Determine the (X, Y) coordinate at the center of the cell enclosing the given text.  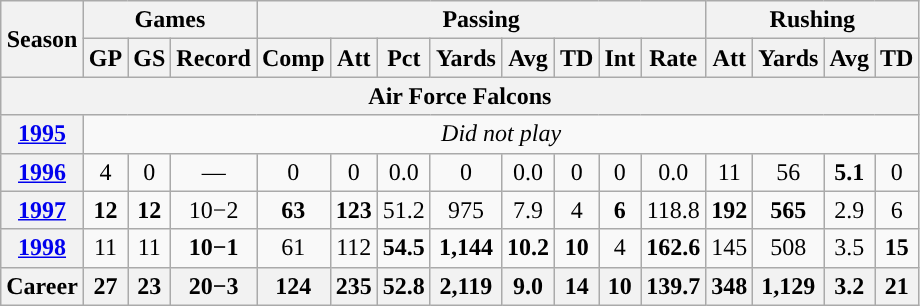
162.6 (674, 248)
Int (620, 58)
51.2 (404, 210)
Air Force Falcons (460, 96)
Record (214, 58)
14 (577, 286)
15 (896, 248)
1996 (42, 172)
Did not play (501, 134)
3.2 (850, 286)
192 (730, 210)
118.8 (674, 210)
20−3 (214, 286)
5.1 (850, 172)
112 (354, 248)
3.5 (850, 248)
348 (730, 286)
54.5 (404, 248)
10−1 (214, 248)
— (214, 172)
Comp (293, 58)
1997 (42, 210)
2.9 (850, 210)
GP (105, 58)
7.9 (528, 210)
Pct (404, 58)
Passing (480, 20)
61 (293, 248)
Rate (674, 58)
9.0 (528, 286)
Rushing (812, 20)
1998 (42, 248)
145 (730, 248)
235 (354, 286)
GS (150, 58)
27 (105, 286)
124 (293, 286)
Games (170, 20)
565 (788, 210)
1,144 (466, 248)
1,129 (788, 286)
23 (150, 286)
21 (896, 286)
10.2 (528, 248)
508 (788, 248)
2,119 (466, 286)
1995 (42, 134)
63 (293, 210)
Season (42, 39)
52.8 (404, 286)
10−2 (214, 210)
56 (788, 172)
Career (42, 286)
975 (466, 210)
123 (354, 210)
139.7 (674, 286)
